Return (X, Y) of the center of cell containing provided text 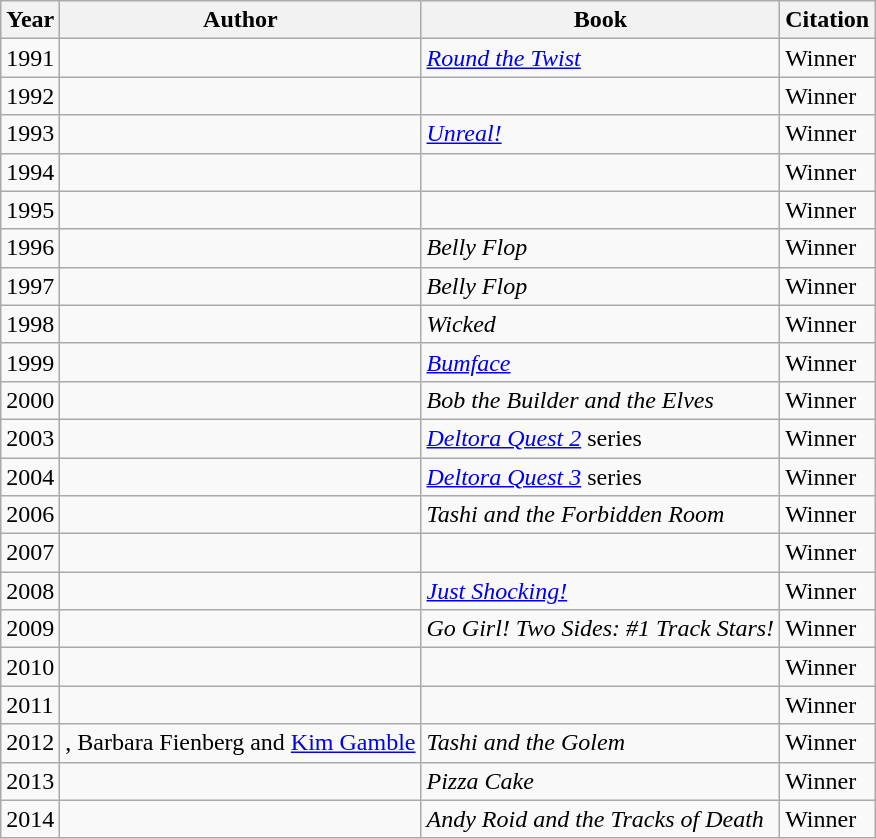
1996 (30, 248)
1992 (30, 96)
Author (240, 20)
Go Girl! Two Sides: #1 Track Stars! (600, 629)
2010 (30, 667)
Wicked (600, 324)
Round the Twist (600, 58)
2009 (30, 629)
2012 (30, 743)
Citation (828, 20)
1994 (30, 172)
2006 (30, 515)
Bob the Builder and the Elves (600, 400)
Book (600, 20)
Andy Roid and the Tracks of Death (600, 819)
2003 (30, 438)
Tashi and the Golem (600, 743)
2004 (30, 477)
2000 (30, 400)
Bumface (600, 362)
1997 (30, 286)
1998 (30, 324)
, Barbara Fienberg and Kim Gamble (240, 743)
2011 (30, 705)
Tashi and the Forbidden Room (600, 515)
1991 (30, 58)
2007 (30, 553)
Just Shocking! (600, 591)
Pizza Cake (600, 781)
1999 (30, 362)
1995 (30, 210)
Deltora Quest 3 series (600, 477)
1993 (30, 134)
Deltora Quest 2 series (600, 438)
Year (30, 20)
Unreal! (600, 134)
2013 (30, 781)
2008 (30, 591)
2014 (30, 819)
